Determine the (x, y) coordinate at the center of the cell enclosing the given text.  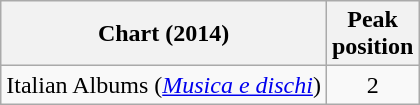
Chart (2014) (164, 34)
Peakposition (372, 34)
Italian Albums (Musica e dischi) (164, 85)
2 (372, 85)
